Pinpoint the cell where the given text exists, returning its [x, y] midpoint coordinate. 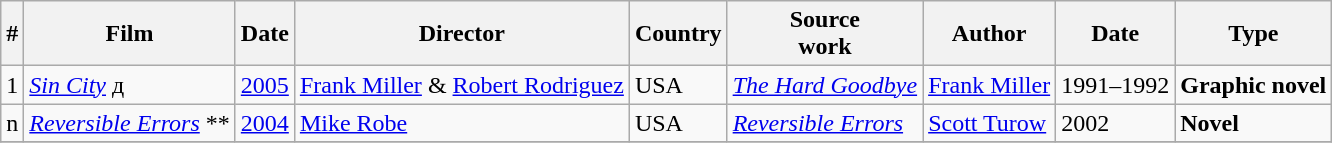
Frank Miller & Robert Rodriguez [462, 85]
Author [990, 34]
Sourcework [824, 34]
Scott Turow [990, 123]
Type [1254, 34]
Film [130, 34]
The Hard Goodbye [824, 85]
Reversible Errors [824, 123]
# [12, 34]
Mike Robe [462, 123]
Sin City д [130, 85]
2005 [264, 85]
Reversible Errors ** [130, 123]
2004 [264, 123]
2002 [1116, 123]
Frank Miller [990, 85]
Country [678, 34]
1 [12, 85]
Novel [1254, 123]
Graphic novel [1254, 85]
Director [462, 34]
1991–1992 [1116, 85]
n [12, 123]
